Provide the (x, y) coordinate of the cell's center where the given text is located.  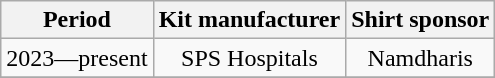
2023—present (77, 58)
Shirt sponsor (420, 20)
SPS Hospitals (250, 58)
Namdharis (420, 58)
Kit manufacturer (250, 20)
Period (77, 20)
